Search for the cell housing the specified text and yield its [X, Y] center coordinate. 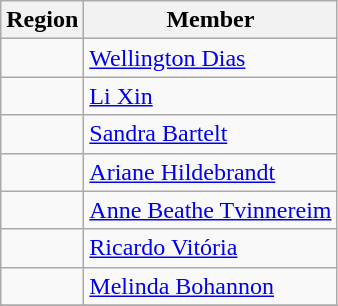
Melinda Bohannon [210, 286]
Region [42, 20]
Li Xin [210, 96]
Anne Beathe Tvinnereim [210, 210]
Sandra Bartelt [210, 134]
Member [210, 20]
Ariane Hildebrandt [210, 172]
Ricardo Vitória [210, 248]
Wellington Dias [210, 58]
